Detect which cell encompasses the target text, then output its (X, Y) center coordinate. 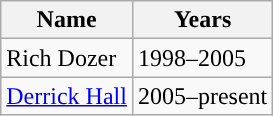
Name (67, 20)
Rich Dozer (67, 58)
2005–present (202, 96)
Years (202, 20)
Derrick Hall (67, 96)
1998–2005 (202, 58)
